Output the (x, y) coordinate of the center of the cell containing the given text.  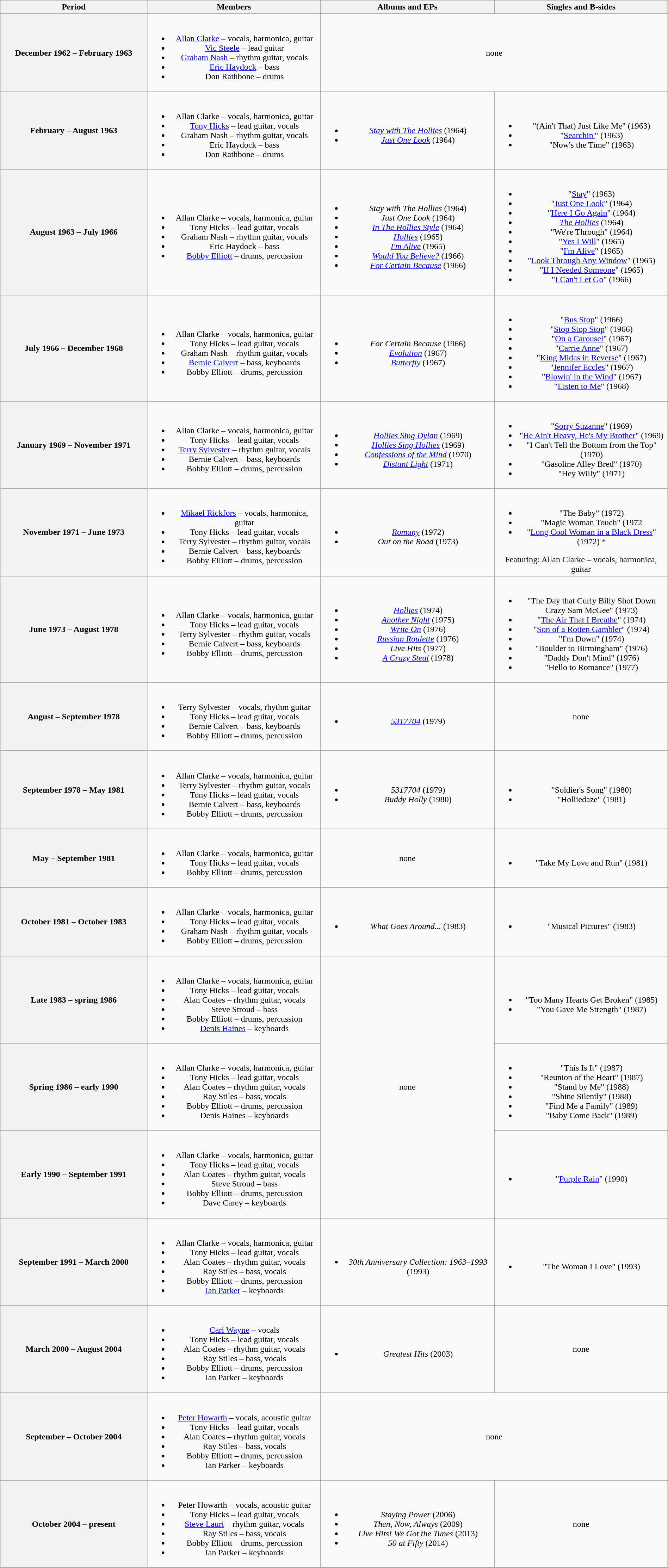
May – September 1981 (74, 858)
Spring 1986 – early 1990 (74, 1087)
Hollies (1974)Another Night (1975)Write On (1976)Russian Roulette (1976)Live Hits (1977)A Crazy Steal (1978) (407, 629)
"Too Many Hearts Get Broken" (1985)"You Gave Me Strength" (1987) (581, 1000)
Early 1990 – September 1991 (74, 1175)
"Take My Love and Run" (1981) (581, 858)
January 1969 – November 1971 (74, 445)
"Soldier's Song" (1980)"Holliedaze" (1981) (581, 790)
Stay with The Hollies (1964) Just One Look (1964) (407, 130)
Terry Sylvester – vocals, rhythm guitarTony Hicks – lead guitar, vocalsBernie Calvert – bass, keyboardsBobby Elliott – drums, percussion (234, 717)
Period (74, 7)
"Musical Pictures" (1983) (581, 922)
August – September 1978 (74, 717)
Hollies Sing Dylan (1969)Hollies Sing Hollies (1969)Confessions of the Mind (1970)Distant Light (1971) (407, 445)
September 1991 – March 2000 (74, 1262)
Albums and EPs (407, 7)
"The Woman I Love" (1993) (581, 1262)
February – August 1963 (74, 130)
For Certain Because (1966)Evolution (1967)Butterfly (1967) (407, 348)
December 1962 – February 1963 (74, 53)
"This Is It" (1987)"Reunion of the Heart" (1987)"Stand by Me" (1988)"Shine Silently" (1988)"Find Me a Family" (1989)"Baby Come Back" (1989) (581, 1087)
Romany (1972)Out on the Road (1973) (407, 532)
5317704 (1979)Buddy Holly (1980) (407, 790)
"(Ain't That) Just Like Me" (1963)"Searchin'" (1963)"Now's the Time" (1963) (581, 130)
Allan Clarke – vocals, harmonica, guitarTony Hicks – lead guitar, vocalsGraham Nash – rhythm guitar, vocalsEric Haydock – bassDon Rathbone – drums (234, 130)
Allan Clarke – vocals, harmonica, guitarTony Hicks – lead guitar, vocalsBobby Elliott – drums, percussion (234, 858)
Allan Clarke – vocals, harmonica, guitarTony Hicks – lead guitar, vocalsGraham Nash – rhythm guitar, vocalsBobby Elliott – drums, percussion (234, 922)
Staying Power (2006)Then, Now, Always (2009)Live Hits! We Got the Tunes (2013)50 at Fifty (2014) (407, 1524)
30th Anniversary Collection: 1963–1993 (1993) (407, 1262)
October 1981 – October 1983 (74, 922)
June 1973 – August 1978 (74, 629)
September – October 2004 (74, 1437)
July 1966 – December 1968 (74, 348)
Members (234, 7)
August 1963 – July 1966 (74, 232)
Singles and B-sides (581, 7)
September 1978 – May 1981 (74, 790)
What Goes Around... (1983) (407, 922)
March 2000 – August 2004 (74, 1349)
"Purple Rain" (1990) (581, 1175)
November 1971 – June 1973 (74, 532)
Late 1983 – spring 1986 (74, 1000)
Greatest Hits (2003) (407, 1349)
October 2004 – present (74, 1524)
"The Baby" (1972)"Magic Woman Touch" (1972"Long Cool Woman in a Black Dress" (1972) * Featuring: Allan Clarke – vocals, harmonica, guitar (581, 532)
5317704 (1979) (407, 717)
Allan Clarke – vocals, harmonica, guitarVic Steele – lead guitarGraham Nash – rhythm guitar, vocalsEric Haydock – bassDon Rathbone – drums (234, 53)
